Output the (x, y) coordinate of the center of the cell containing the given text.  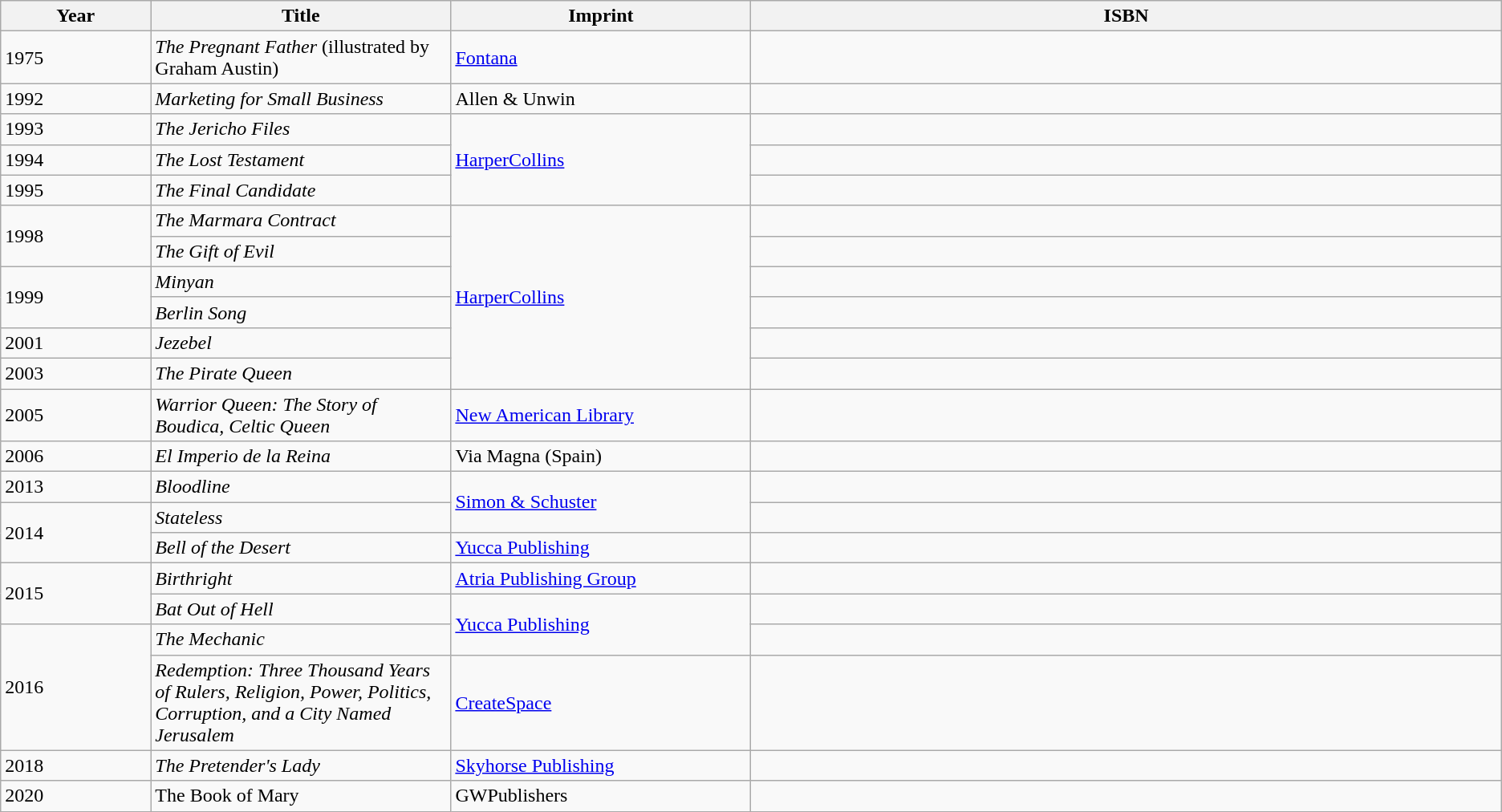
The Mechanic (301, 639)
Birthright (301, 579)
The Final Candidate (301, 190)
2018 (75, 765)
2003 (75, 373)
Minyan (301, 282)
2005 (75, 414)
Allen & Unwin (601, 99)
The Marmara Contract (301, 221)
2020 (75, 796)
Fontana (601, 58)
CreateSpace (601, 703)
The Pretender's Lady (301, 765)
Jezebel (301, 343)
Redemption: Three Thousand Years of Rulers, Religion, Power, Politics, Corruption, and a City Named Jerusalem (301, 703)
Via Magna (Spain) (601, 457)
The Book of Mary (301, 796)
1995 (75, 190)
Bell of the Desert (301, 548)
Year (75, 16)
Stateless (301, 518)
Skyhorse Publishing (601, 765)
The Jericho Files (301, 129)
Imprint (601, 16)
2001 (75, 343)
Marketing for Small Business (301, 99)
ISBN (1126, 16)
2015 (75, 594)
Title (301, 16)
Simon & Schuster (601, 502)
1999 (75, 297)
The Gift of Evil (301, 251)
El Imperio de la Reina (301, 457)
1992 (75, 99)
New American Library (601, 414)
2014 (75, 533)
Berlin Song (301, 312)
Bat Out of Hell (301, 609)
2006 (75, 457)
1993 (75, 129)
1994 (75, 160)
The Pregnant Father (illustrated by Graham Austin) (301, 58)
Atria Publishing Group (601, 579)
GWPublishers (601, 796)
The Pirate Queen (301, 373)
2013 (75, 487)
Bloodline (301, 487)
1998 (75, 236)
2016 (75, 687)
1975 (75, 58)
Warrior Queen: The Story of Boudica, Celtic Queen (301, 414)
The Lost Testament (301, 160)
